Capture the cell that displays the provided text and extract its (X, Y) central coordinate. 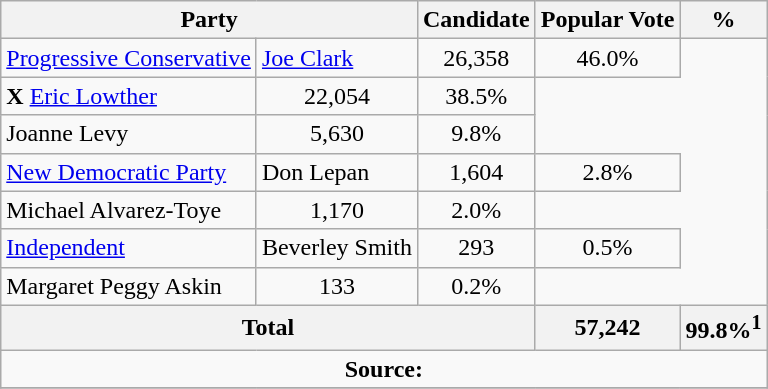
2.8% (608, 172)
0.2% (476, 286)
Independent (129, 248)
22,054 (336, 96)
26,358 (476, 58)
2.0% (476, 210)
Joe Clark (336, 58)
Total (268, 328)
Beverley Smith (336, 248)
Progressive Conservative (129, 58)
% (724, 20)
X Eric Lowther (129, 96)
5,630 (336, 134)
99.8%1 (724, 328)
New Democratic Party (129, 172)
133 (336, 286)
Joanne Levy (129, 134)
1,604 (476, 172)
Popular Vote (608, 20)
38.5% (476, 96)
1,170 (336, 210)
Source: (384, 369)
Don Lepan (336, 172)
9.8% (476, 134)
57,242 (608, 328)
Candidate (476, 20)
Margaret Peggy Askin (129, 286)
46.0% (608, 58)
Party (210, 20)
293 (476, 248)
Michael Alvarez-Toye (129, 210)
0.5% (608, 248)
